Identify which cell holds the provided text, then report its [X, Y] central coordinate. 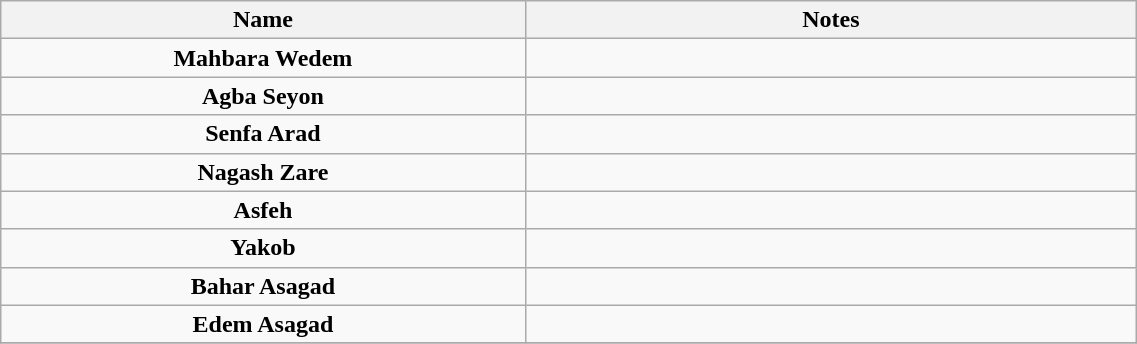
Agba Seyon [263, 96]
Edem Asagad [263, 324]
Asfeh [263, 210]
Senfa Arad [263, 134]
Bahar Asagad [263, 286]
Yakob [263, 248]
Mahbara Wedem [263, 58]
Nagash Zare [263, 172]
Notes [831, 20]
Name [263, 20]
